Search for the cell housing the specified text and yield its [X, Y] center coordinate. 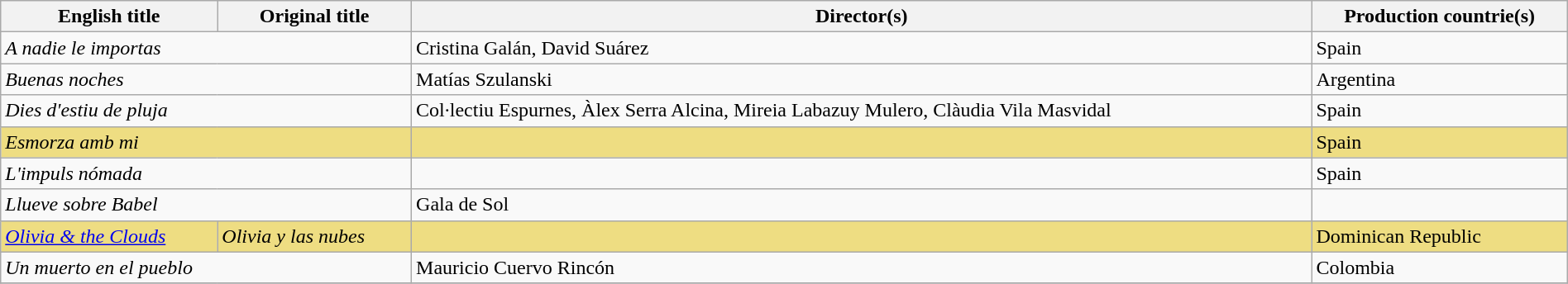
Matías Szulanski [862, 79]
Mauricio Cuervo Rincón [862, 267]
Un muerto en el pueblo [207, 267]
A nadie le importas [207, 48]
Argentina [1439, 79]
Dominican Republic [1439, 236]
Llueve sobre Babel [207, 205]
Olivia y las nubes [314, 236]
Director(s) [862, 17]
Dies d'estiu de pluja [207, 111]
Col·lectiu Espurnes, Àlex Serra Alcina, Mireia Labazuy Mulero, Clàudia Vila Masvidal [862, 111]
Esmorza amb mi [207, 142]
Cristina Galán, David Suárez [862, 48]
Colombia [1439, 267]
Gala de Sol [862, 205]
Original title [314, 17]
Production countrie(s) [1439, 17]
Olivia & the Clouds [109, 236]
Buenas noches [207, 79]
L'impuls nómada [207, 173]
English title [109, 17]
